Capture the cell that displays the provided text and extract its (x, y) central coordinate. 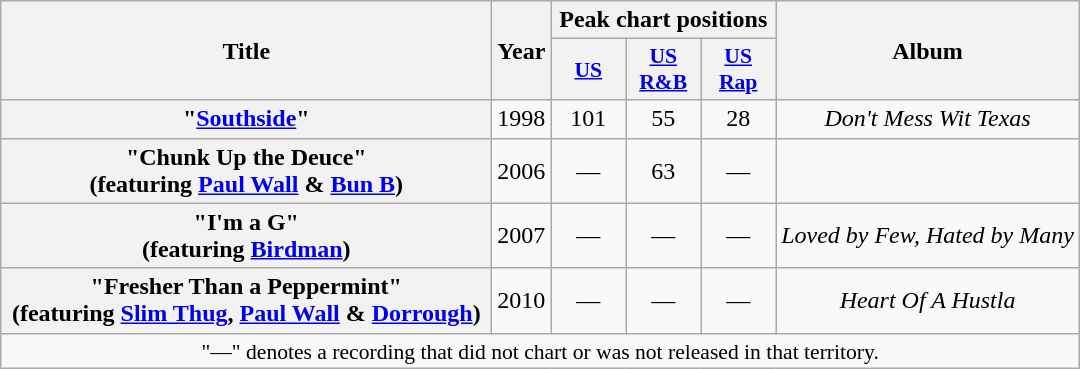
Peak chart positions (664, 20)
Year (522, 50)
Heart Of A Hustla (928, 300)
2006 (522, 170)
28 (738, 119)
1998 (522, 119)
63 (664, 170)
2010 (522, 300)
Loved by Few, Hated by Many (928, 236)
Album (928, 50)
"Chunk Up the Deuce"(featuring Paul Wall & Bun B) (246, 170)
"Fresher Than a Peppermint"(featuring Slim Thug, Paul Wall & Dorrough) (246, 300)
"I'm a G"(featuring Birdman) (246, 236)
Don't Mess Wit Texas (928, 119)
"Southside" (246, 119)
US R&B (664, 70)
"—" denotes a recording that did not chart or was not released in that territory. (540, 351)
Title (246, 50)
101 (588, 119)
US (588, 70)
55 (664, 119)
US Rap (738, 70)
2007 (522, 236)
